Capture the cell that displays the provided text and extract its (X, Y) central coordinate. 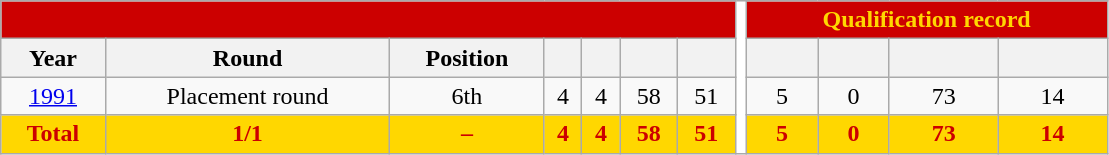
1/1 (248, 134)
Year (54, 58)
Placement round (248, 96)
Qualification record (926, 20)
Round (248, 58)
1991 (54, 96)
Total (54, 134)
– (467, 134)
Position (467, 58)
6th (467, 96)
